Provide the (X, Y) coordinate of the cell's center where the given text is located.  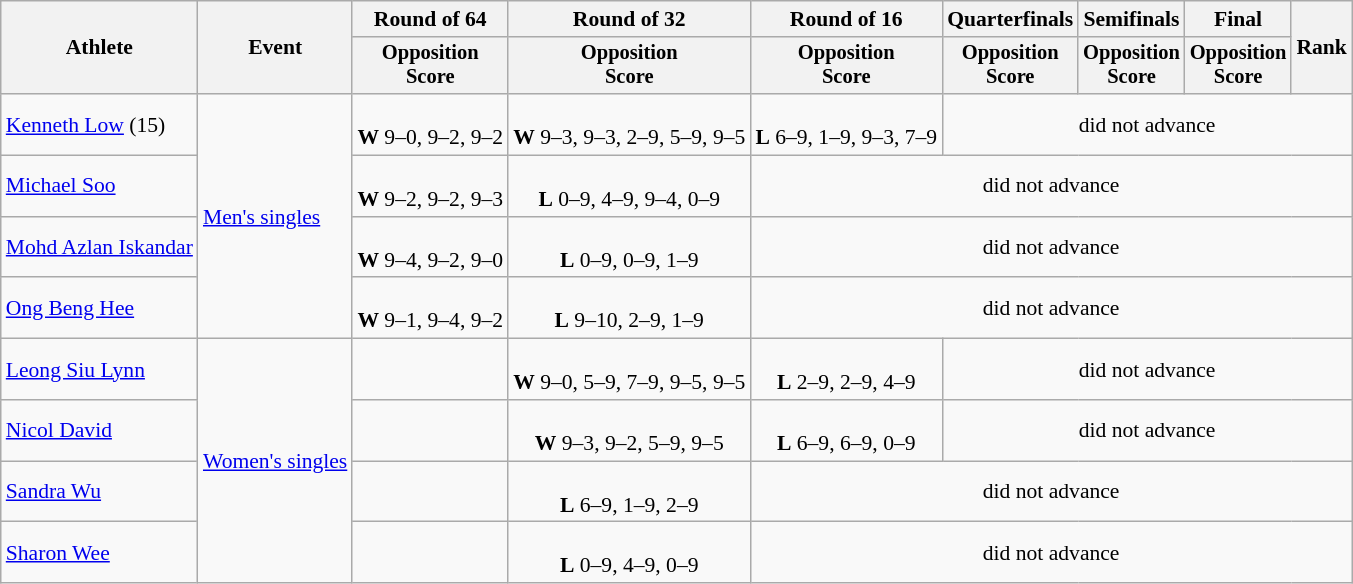
L 2–9, 2–9, 4–9 (846, 370)
Round of 64 (430, 19)
Quarterfinals (1010, 19)
Final (1238, 19)
Sandra Wu (100, 492)
W 9–1, 9–4, 9–2 (430, 308)
Sharon Wee (100, 552)
Rank (1322, 48)
L 0–9, 4–9, 9–4, 0–9 (629, 186)
Nicol David (100, 430)
W 9–3, 9–3, 2–9, 5–9, 9–5 (629, 124)
W 9–0, 5–9, 7–9, 9–5, 9–5 (629, 370)
Michael Soo (100, 186)
L 6–9, 6–9, 0–9 (846, 430)
W 9–0, 9–2, 9–2 (430, 124)
Kenneth Low (15) (100, 124)
W 9–2, 9–2, 9–3 (430, 186)
Round of 32 (629, 19)
Event (275, 48)
Women's singles (275, 461)
Athlete (100, 48)
L 0–9, 0–9, 1–9 (629, 248)
W 9–4, 9–2, 9–0 (430, 248)
L 9–10, 2–9, 1–9 (629, 308)
Semifinals (1132, 19)
Round of 16 (846, 19)
Leong Siu Lynn (100, 370)
Men's singles (275, 216)
Mohd Azlan Iskandar (100, 248)
L 0–9, 4–9, 0–9 (629, 552)
L 6–9, 1–9, 9–3, 7–9 (846, 124)
L 6–9, 1–9, 2–9 (629, 492)
Ong Beng Hee (100, 308)
W 9–3, 9–2, 5–9, 9–5 (629, 430)
